Provide the [x, y] coordinate of the cell's center where the given text is located.  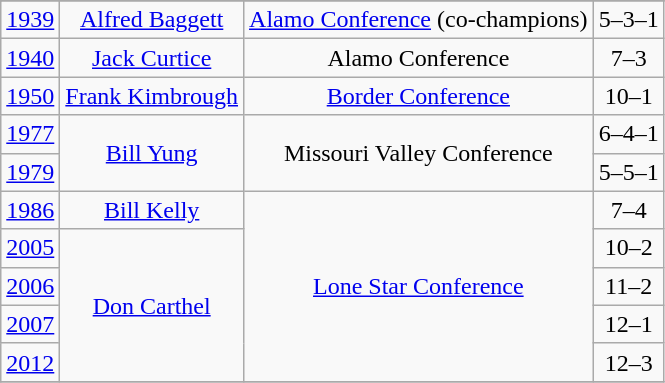
1986 [30, 210]
Missouri Valley Conference [419, 153]
6–4–1 [628, 134]
Don Carthel [152, 305]
Frank Kimbrough [152, 96]
10–2 [628, 248]
2012 [30, 362]
Bill Kelly [152, 210]
10–1 [628, 96]
2007 [30, 324]
Bill Yung [152, 153]
12–3 [628, 362]
Alamo Conference [419, 58]
Lone Star Conference [419, 286]
7–3 [628, 58]
7–4 [628, 210]
11–2 [628, 286]
2006 [30, 286]
Jack Curtice [152, 58]
2005 [30, 248]
12–1 [628, 324]
1977 [30, 134]
1940 [30, 58]
5–5–1 [628, 172]
1939 [30, 20]
1950 [30, 96]
5–3–1 [628, 20]
1979 [30, 172]
Border Conference [419, 96]
Alfred Baggett [152, 20]
Alamo Conference (co-champions) [419, 20]
